Output the [x, y] coordinate of the center of the cell containing the given text.  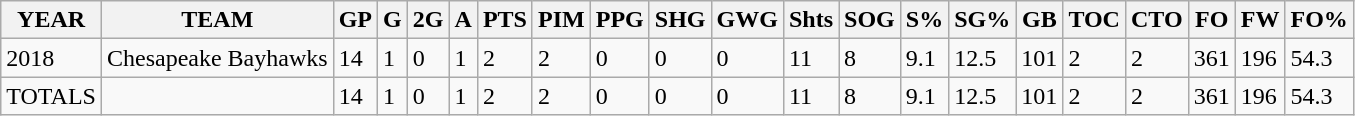
FO [1212, 20]
FO% [1319, 20]
SOG [870, 20]
PPG [620, 20]
TEAM [217, 20]
TOTALS [52, 96]
PTS [504, 20]
FW [1260, 20]
G [393, 20]
GP [355, 20]
SHG [680, 20]
A [463, 20]
Shts [810, 20]
GWG [747, 20]
SG% [982, 20]
2G [428, 20]
TOC [1094, 20]
GB [1040, 20]
S% [924, 20]
PIM [561, 20]
CTO [1156, 20]
2018 [52, 58]
YEAR [52, 20]
Chesapeake Bayhawks [217, 58]
